Output the (X, Y) coordinate of the center of the cell containing the given text.  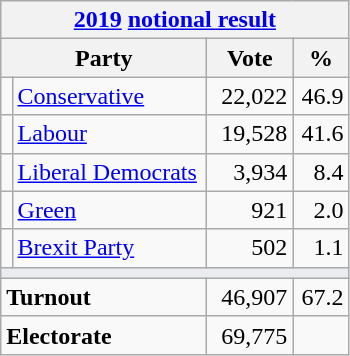
% (321, 58)
3,934 (250, 172)
Labour (110, 134)
Brexit Party (110, 248)
Conservative (110, 96)
46.9 (321, 96)
Turnout (104, 297)
69,775 (250, 335)
19,528 (250, 134)
22,022 (250, 96)
67.2 (321, 297)
1.1 (321, 248)
46,907 (250, 297)
Party (104, 58)
2.0 (321, 210)
502 (250, 248)
41.6 (321, 134)
Liberal Democrats (110, 172)
921 (250, 210)
Green (110, 210)
8.4 (321, 172)
Electorate (104, 335)
Vote (250, 58)
2019 notional result (175, 20)
